For the text-containing cell, return its midpoint in (X, Y) coordinate format. 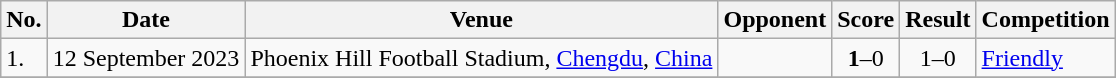
No. (24, 20)
Result (938, 20)
12 September 2023 (146, 58)
Competition (1046, 20)
1. (24, 58)
Score (866, 20)
Phoenix Hill Football Stadium, Chengdu, China (482, 58)
Venue (482, 20)
Date (146, 20)
Friendly (1046, 58)
Opponent (775, 20)
